Pinpoint the cell where the given text exists, returning its [x, y] midpoint coordinate. 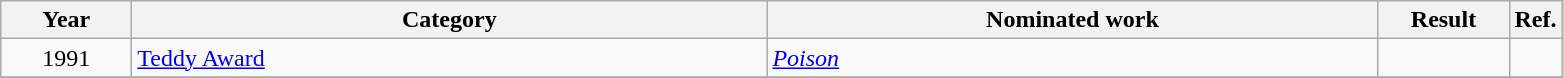
1991 [66, 58]
Poison [1072, 58]
Year [66, 20]
Ref. [1536, 20]
Result [1444, 20]
Teddy Award [450, 58]
Nominated work [1072, 20]
Category [450, 20]
